Scan for the cell matching the given text and deliver its (X, Y) coordinate at center. 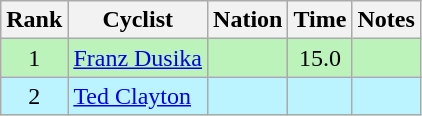
Notes (386, 20)
Rank (34, 20)
Time (320, 20)
Ted Clayton (138, 96)
Nation (248, 20)
2 (34, 96)
1 (34, 58)
Cyclist (138, 20)
Franz Dusika (138, 58)
15.0 (320, 58)
